Extract the [X, Y] coordinate from the center of the cell holding the provided text.  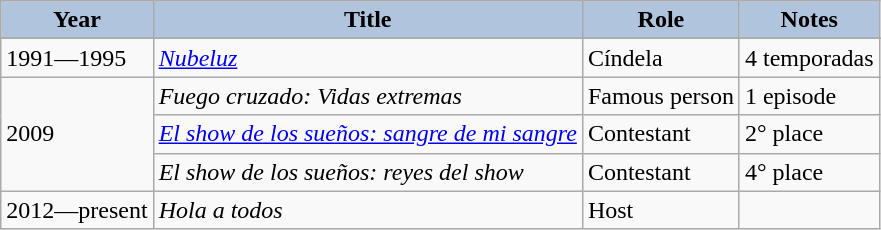
1 episode [809, 96]
Year [77, 20]
Hola a todos [368, 210]
1991—1995 [77, 58]
El show de los sueños: reyes del show [368, 172]
4° place [809, 172]
2° place [809, 134]
Title [368, 20]
Famous person [660, 96]
Cíndela [660, 58]
Fuego cruzado: Vidas extremas [368, 96]
Notes [809, 20]
2012—present [77, 210]
El show de los sueños: sangre de mi sangre [368, 134]
Role [660, 20]
Host [660, 210]
4 temporadas [809, 58]
Nubeluz [368, 58]
2009 [77, 134]
